For the text-containing cell, return its midpoint in (X, Y) coordinate format. 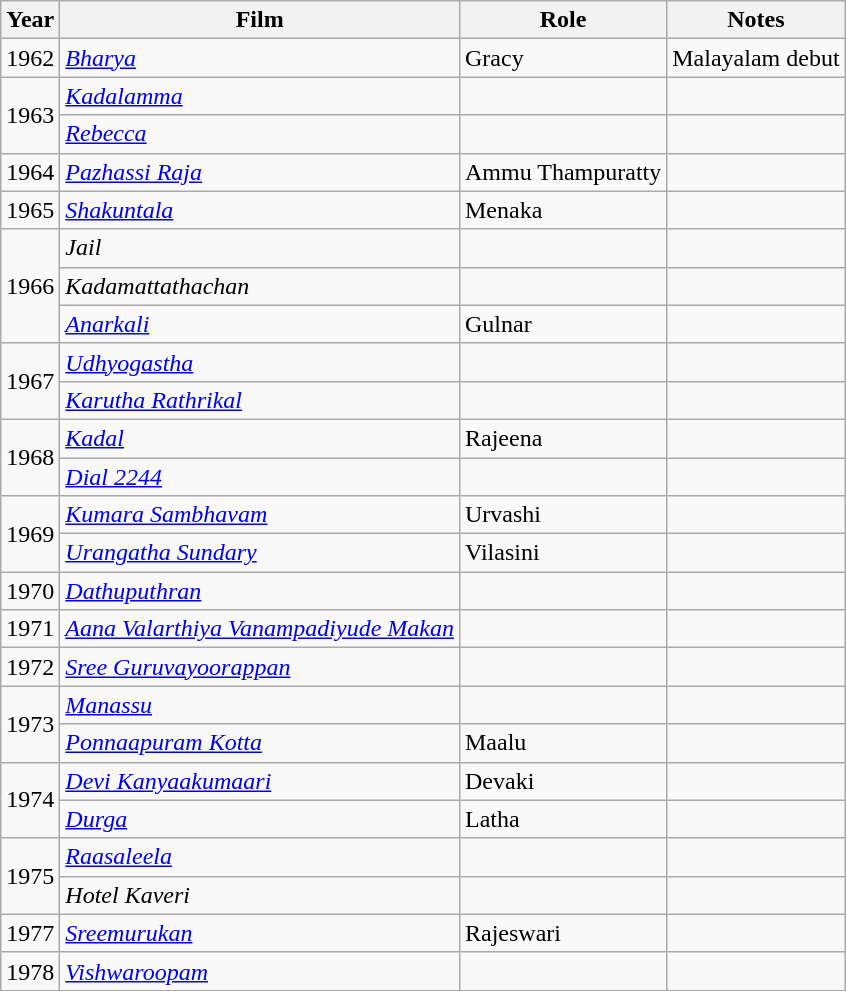
Bharya (260, 58)
Year (30, 20)
1963 (30, 115)
1975 (30, 876)
Sreemurukan (260, 933)
Devi Kanyaakumaari (260, 781)
1967 (30, 381)
Manassu (260, 705)
Rebecca (260, 134)
1962 (30, 58)
Vishwaroopam (260, 971)
Maalu (562, 743)
Anarkali (260, 324)
Rajeena (562, 438)
Durga (260, 819)
Film (260, 20)
1978 (30, 971)
Pazhassi Raja (260, 172)
Malayalam debut (756, 58)
Urangatha Sundary (260, 553)
Ammu Thampuratty (562, 172)
Rajeswari (562, 933)
Kadamattathachan (260, 286)
1970 (30, 591)
1974 (30, 800)
Vilasini (562, 553)
Karutha Rathrikal (260, 400)
1972 (30, 667)
Gracy (562, 58)
Kumara Sambhavam (260, 515)
1964 (30, 172)
Kadalamma (260, 96)
Menaka (562, 210)
1968 (30, 457)
Kadal (260, 438)
Latha (562, 819)
Devaki (562, 781)
Dathuputhran (260, 591)
Ponnaapuram Kotta (260, 743)
Notes (756, 20)
1973 (30, 724)
1965 (30, 210)
Aana Valarthiya Vanampadiyude Makan (260, 629)
Udhyogastha (260, 362)
Urvashi (562, 515)
1966 (30, 286)
1969 (30, 534)
Hotel Kaveri (260, 895)
Role (562, 20)
Gulnar (562, 324)
Shakuntala (260, 210)
Raasaleela (260, 857)
Sree Guruvayoorappan (260, 667)
1977 (30, 933)
Jail (260, 248)
1971 (30, 629)
Dial 2244 (260, 477)
